Provide the (X, Y) coordinate of the cell's center where the given text is located.  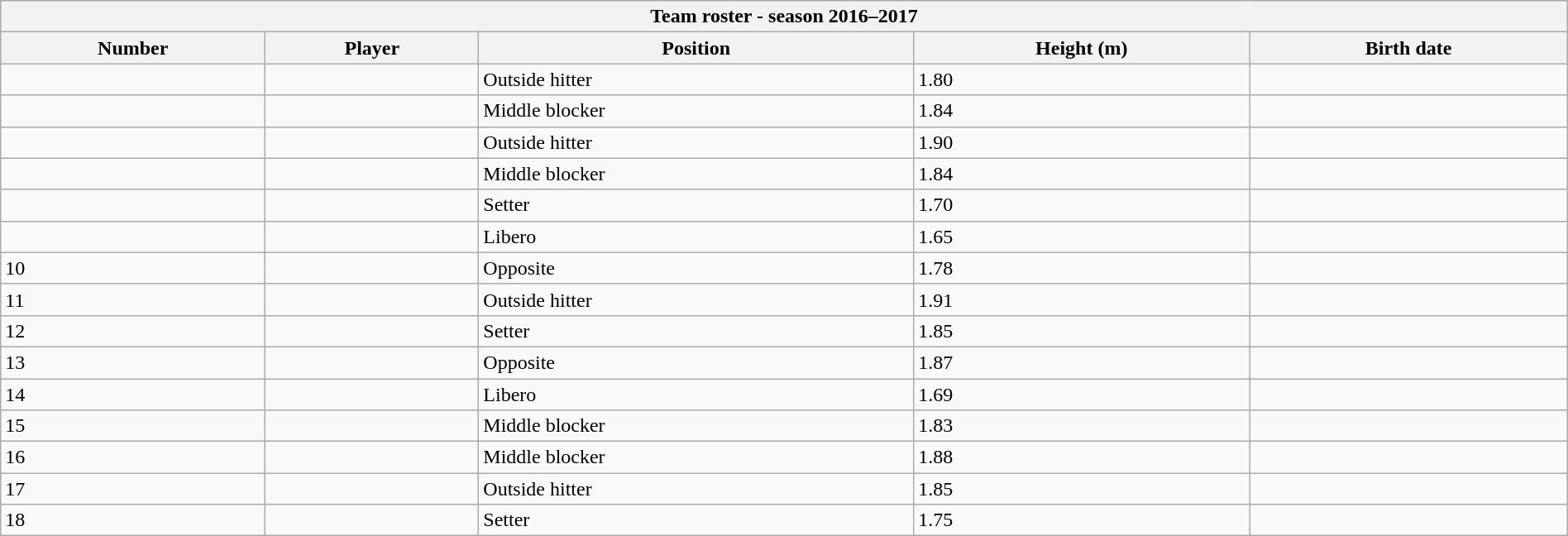
12 (133, 331)
18 (133, 520)
1.90 (1082, 142)
1.87 (1082, 362)
Position (696, 48)
1.78 (1082, 268)
14 (133, 395)
1.83 (1082, 426)
1.65 (1082, 237)
16 (133, 457)
1.75 (1082, 520)
15 (133, 426)
1.69 (1082, 395)
Height (m) (1082, 48)
1.80 (1082, 79)
10 (133, 268)
Player (372, 48)
Number (133, 48)
1.91 (1082, 299)
Team roster - season 2016–2017 (784, 17)
1.88 (1082, 457)
17 (133, 489)
1.70 (1082, 205)
13 (133, 362)
11 (133, 299)
Birth date (1408, 48)
